Find where the given text appears and provide that cell's center as (x, y) coordinate. 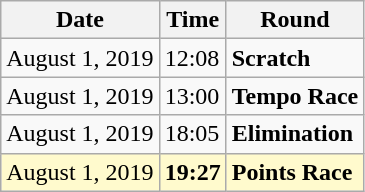
19:27 (192, 172)
Elimination (295, 134)
Points Race (295, 172)
18:05 (192, 134)
Time (192, 20)
13:00 (192, 96)
Tempo Race (295, 96)
Date (80, 20)
Round (295, 20)
Scratch (295, 58)
12:08 (192, 58)
